Capture the cell that displays the provided text and extract its (x, y) central coordinate. 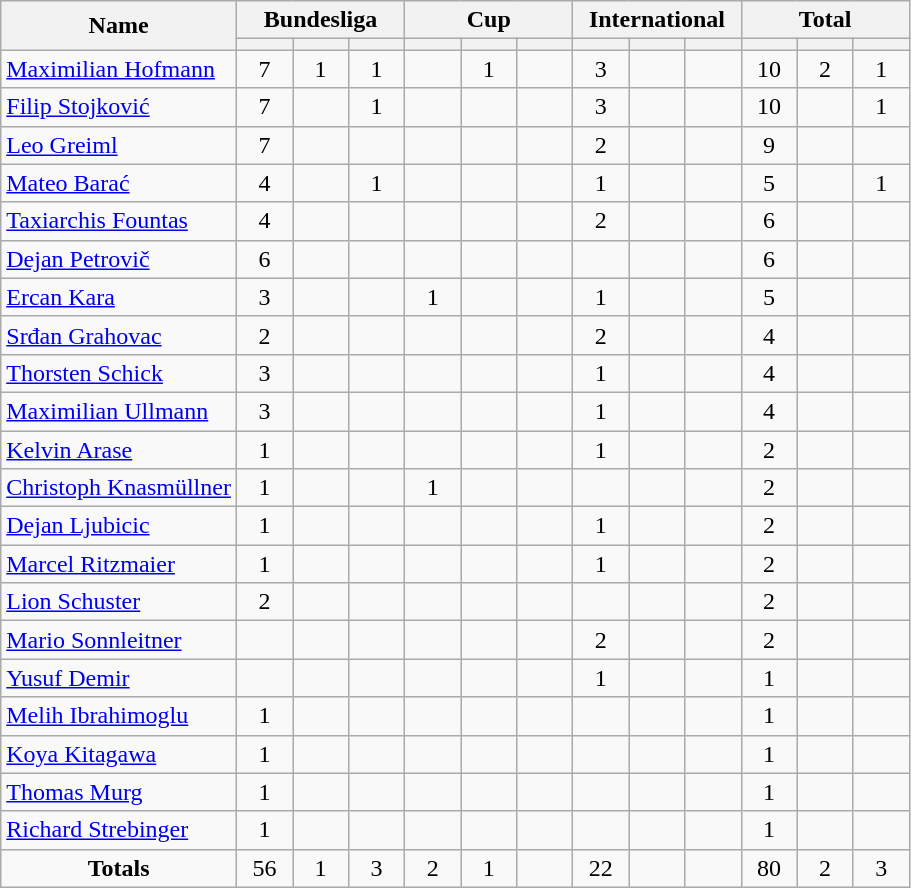
Dejan Petrovič (119, 259)
Cup (489, 20)
Thomas Murg (119, 792)
Maximilian Ullmann (119, 411)
Ercan Kara (119, 297)
Totals (119, 868)
Filip Stojković (119, 107)
Richard Strebinger (119, 830)
22 (601, 868)
Mateo Barać (119, 183)
Total (825, 20)
Taxiarchis Fountas (119, 221)
Leo Greiml (119, 145)
Lion Schuster (119, 602)
Koya Kitagawa (119, 754)
Bundesliga (320, 20)
Srđan Grahovac (119, 335)
Yusuf Demir (119, 678)
Mario Sonnleitner (119, 640)
Christoph Knasmüllner (119, 488)
9 (769, 145)
56 (264, 868)
Maximilian Hofmann (119, 69)
80 (769, 868)
Thorsten Schick (119, 373)
International (657, 20)
Marcel Ritzmaier (119, 564)
Kelvin Arase (119, 449)
Name (119, 26)
Dejan Ljubicic (119, 526)
Melih Ibrahimoglu (119, 716)
